Provide the (X, Y) coordinate of the cell's center where the given text is located.  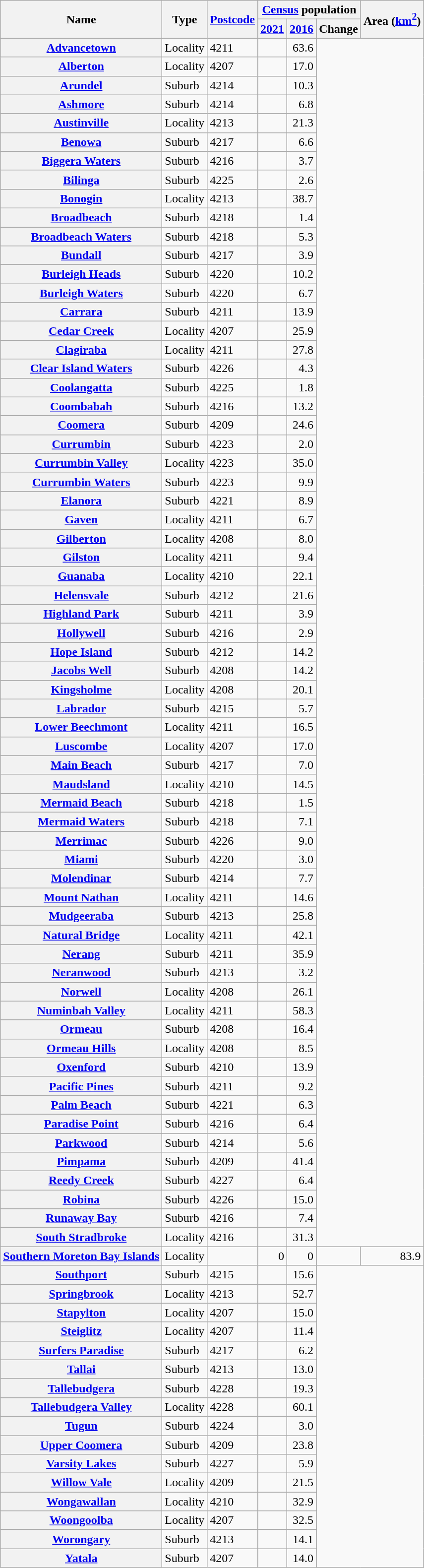
Springbrook (81, 1294)
9.4 (302, 558)
Wongawallan (81, 1502)
Natural Bridge (81, 935)
Parkwood (81, 1142)
7.4 (302, 1218)
Coomera (81, 425)
Mudgeeraba (81, 916)
22.1 (302, 576)
25.9 (302, 331)
Bonogin (81, 198)
14.6 (302, 897)
8.0 (302, 538)
4.3 (302, 369)
32.5 (302, 1520)
31.3 (302, 1237)
7.1 (302, 821)
Yatala (81, 1558)
Labrador (81, 708)
32.9 (302, 1502)
Bundall (81, 255)
Arundel (81, 85)
21.3 (302, 123)
3.7 (302, 161)
Jacobs Well (81, 671)
Steiglitz (81, 1331)
5.3 (302, 237)
26.1 (302, 992)
14.1 (302, 1539)
Miami (81, 860)
63.6 (302, 48)
Ormeau Hills (81, 1048)
Worongary (81, 1539)
Coombabah (81, 406)
Oxenford (81, 1067)
8.5 (302, 1048)
42.1 (302, 935)
11.4 (302, 1331)
52.7 (302, 1294)
8.9 (302, 501)
Nerang (81, 954)
Currumbin Waters (81, 482)
2.0 (302, 444)
Clagiraba (81, 350)
Austinville (81, 123)
6.8 (302, 104)
Advancetown (81, 48)
Woongoolba (81, 1520)
Ormeau (81, 1029)
Mermaid Beach (81, 803)
Mermaid Waters (81, 821)
23.8 (302, 1445)
Cedar Creek (81, 331)
Area (km2) (392, 19)
5.9 (302, 1464)
Kingsholme (81, 690)
Tugun (81, 1426)
Lower Beechmont (81, 727)
2.6 (302, 180)
Clear Island Waters (81, 369)
Name (81, 19)
3.2 (302, 973)
14.5 (302, 784)
24.6 (302, 425)
6.6 (302, 142)
Change (339, 29)
Biggera Waters (81, 161)
Surfers Paradise (81, 1350)
83.9 (392, 1256)
Upper Coomera (81, 1445)
Southport (81, 1275)
Carrara (81, 312)
Hope Island (81, 652)
13.0 (302, 1369)
27.8 (302, 350)
South Stradbroke (81, 1237)
7.7 (302, 878)
14.0 (302, 1558)
Varsity Lakes (81, 1464)
Gilston (81, 558)
10.3 (302, 85)
9.2 (302, 1086)
Tallebudgera (81, 1388)
Burleigh Heads (81, 274)
41.4 (302, 1162)
35.9 (302, 954)
Maudsland (81, 784)
9.0 (302, 841)
Merrimac (81, 841)
Reedy Creek (81, 1181)
Elanora (81, 501)
16.5 (302, 727)
Currumbin Valley (81, 463)
20.1 (302, 690)
Mount Nathan (81, 897)
2.9 (302, 633)
Tallebudgera Valley (81, 1407)
15.6 (302, 1275)
Pacific Pines (81, 1086)
Southern Moreton Bay Islands (81, 1256)
Burleigh Waters (81, 293)
Neranwood (81, 973)
Broadbeach Waters (81, 237)
5.6 (302, 1142)
6.3 (302, 1105)
Gaven (81, 519)
58.3 (302, 1010)
21.6 (302, 595)
Norwell (81, 992)
1.4 (302, 217)
38.7 (302, 198)
Robina (81, 1199)
Ashmore (81, 104)
Helensvale (81, 595)
Stapylton (81, 1313)
Willow Vale (81, 1483)
4224 (233, 1426)
Postcode (233, 19)
10.2 (302, 274)
2021 (273, 29)
Main Beach (81, 765)
Guanaba (81, 576)
Runaway Bay (81, 1218)
25.8 (302, 916)
13.2 (302, 406)
Tallai (81, 1369)
Benowa (81, 142)
1.5 (302, 803)
16.4 (302, 1029)
Pimpama (81, 1162)
1.8 (302, 387)
19.3 (302, 1388)
Broadbeach (81, 217)
2016 (302, 29)
Molendinar (81, 878)
Bilinga (81, 180)
5.7 (302, 708)
35.0 (302, 463)
6.2 (302, 1350)
Alberton (81, 66)
Palm Beach (81, 1105)
Luscombe (81, 746)
Currumbin (81, 444)
Gilberton (81, 538)
7.0 (302, 765)
60.1 (302, 1407)
Coolangatta (81, 387)
Paradise Point (81, 1124)
9.9 (302, 482)
21.5 (302, 1483)
Hollywell (81, 633)
Highland Park (81, 614)
Census population (309, 10)
Numinbah Valley (81, 1010)
Type (184, 19)
